Capture the cell that displays the provided text and extract its (X, Y) central coordinate. 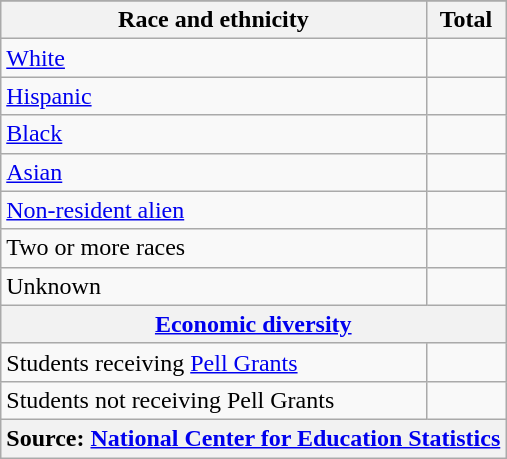
Students receiving Pell Grants (214, 362)
White (214, 58)
Two or more races (214, 248)
Black (214, 134)
Source: National Center for Education Statistics (254, 438)
Total (466, 20)
Race and ethnicity (214, 20)
Hispanic (214, 96)
Economic diversity (254, 324)
Non-resident alien (214, 210)
Students not receiving Pell Grants (214, 400)
Unknown (214, 286)
Asian (214, 172)
